Determine the [X, Y] coordinate at the center of the cell enclosing the given text.  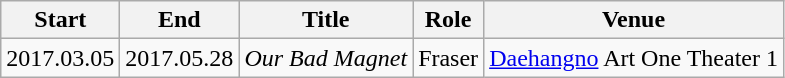
Start [60, 20]
Daehangno Art One Theater 1 [634, 58]
Fraser [448, 58]
Role [448, 20]
Our Bad Magnet [326, 58]
Title [326, 20]
End [180, 20]
Venue [634, 20]
2017.05.28 [180, 58]
2017.03.05 [60, 58]
